Search for the cell housing the specified text and yield its [X, Y] center coordinate. 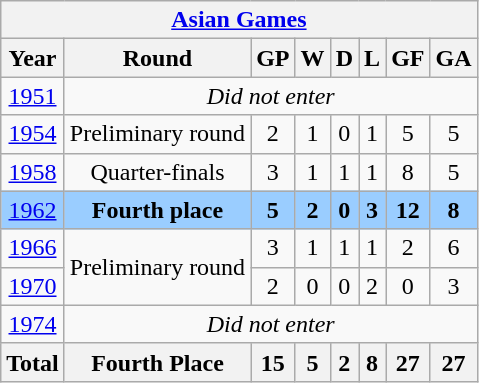
Fourth place [157, 210]
1970 [33, 286]
L [372, 58]
1958 [33, 172]
GA [454, 58]
Quarter-finals [157, 172]
1966 [33, 248]
Fourth Place [157, 362]
12 [408, 210]
GP [273, 58]
Year [33, 58]
D [344, 58]
1951 [33, 96]
W [312, 58]
Round [157, 58]
Asian Games [239, 20]
1954 [33, 134]
1962 [33, 210]
1974 [33, 324]
15 [273, 362]
6 [454, 248]
GF [408, 58]
Total [33, 362]
